Identify which cell holds the provided text, then report its [x, y] central coordinate. 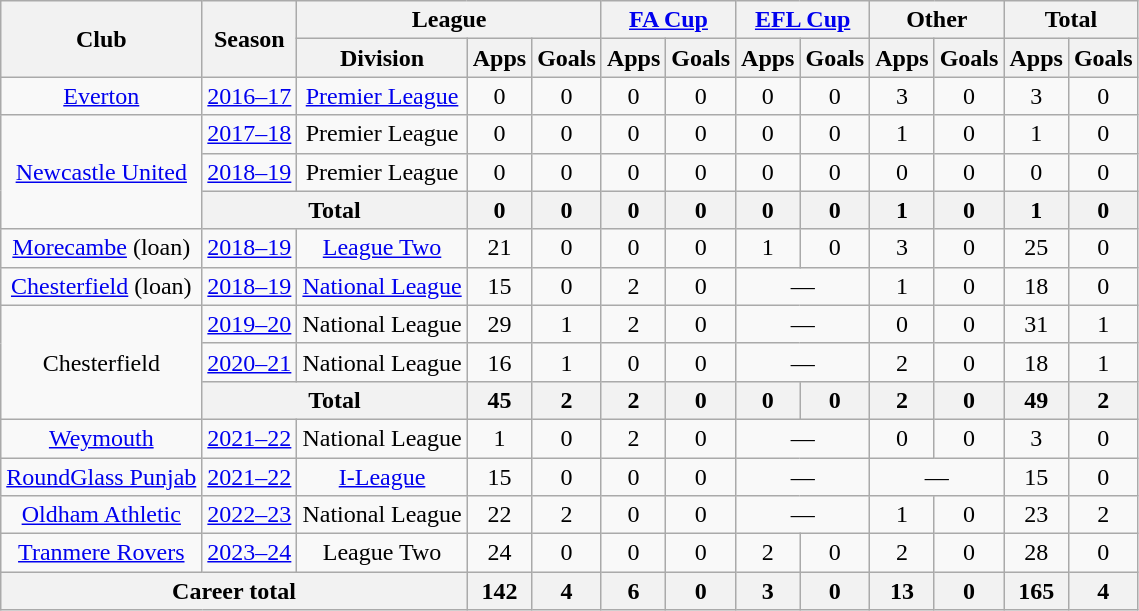
Club [102, 39]
21 [499, 248]
2017–18 [250, 134]
League [449, 20]
45 [499, 400]
2023–24 [250, 553]
Tranmere Rovers [102, 553]
FA Cup [668, 20]
2016–17 [250, 96]
Newcastle United [102, 172]
Career total [234, 591]
Season [250, 39]
24 [499, 553]
165 [1036, 591]
Everton [102, 96]
29 [499, 324]
22 [499, 515]
16 [499, 362]
2020–21 [250, 362]
28 [1036, 553]
2022–23 [250, 515]
Weymouth [102, 438]
Oldham Athletic [102, 515]
EFL Cup [803, 20]
25 [1036, 248]
49 [1036, 400]
31 [1036, 324]
Morecambe (loan) [102, 248]
Chesterfield [102, 362]
Chesterfield (loan) [102, 286]
142 [499, 591]
2019–20 [250, 324]
RoundGlass Punjab [102, 477]
23 [1036, 515]
6 [633, 591]
Division [382, 58]
I-League [382, 477]
13 [902, 591]
Other [937, 20]
